Output the (X, Y) coordinate of the center of the cell containing the given text.  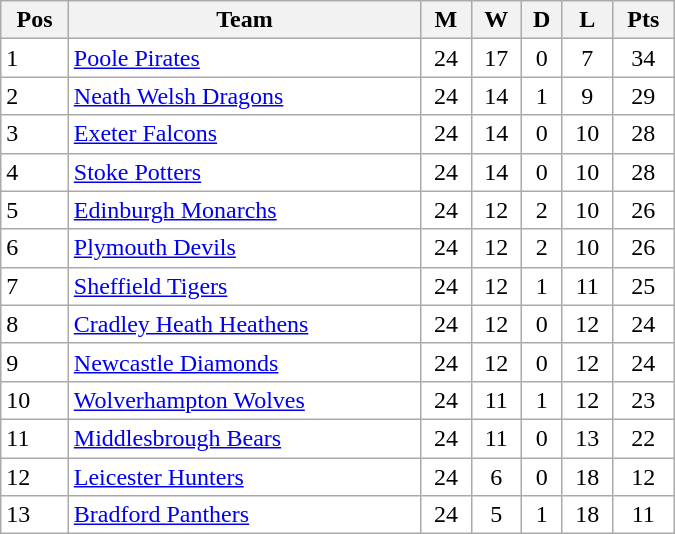
8 (35, 324)
3 (35, 134)
Pts (643, 20)
Edinburgh Monarchs (244, 210)
L (587, 20)
Newcastle Diamonds (244, 362)
Sheffield Tigers (244, 286)
Poole Pirates (244, 58)
D (542, 20)
29 (643, 96)
25 (643, 286)
22 (643, 438)
Middlesbrough Bears (244, 438)
Plymouth Devils (244, 248)
Team (244, 20)
34 (643, 58)
W (496, 20)
Exeter Falcons (244, 134)
Bradford Panthers (244, 515)
Stoke Potters (244, 172)
17 (496, 58)
Neath Welsh Dragons (244, 96)
23 (643, 400)
M (446, 20)
Pos (35, 20)
4 (35, 172)
Wolverhampton Wolves (244, 400)
Cradley Heath Heathens (244, 324)
Leicester Hunters (244, 477)
